Pinpoint the cell where the given text exists, returning its (X, Y) midpoint coordinate. 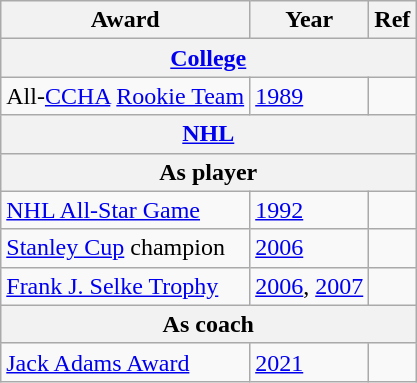
2006, 2007 (310, 286)
2021 (310, 362)
As coach (208, 324)
All-CCHA Rookie Team (126, 96)
Jack Adams Award (126, 362)
College (208, 58)
2006 (310, 248)
NHL (208, 134)
Frank J. Selke Trophy (126, 286)
1992 (310, 210)
Year (310, 20)
NHL All-Star Game (126, 210)
Stanley Cup champion (126, 248)
As player (208, 172)
Award (126, 20)
1989 (310, 96)
Ref (392, 20)
